Search for the cell housing the specified text and yield its (x, y) center coordinate. 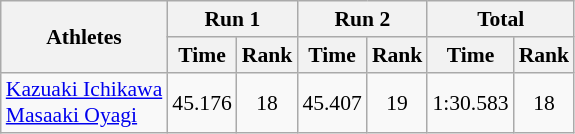
Kazuaki IchikawaMasaaki Oyagi (84, 102)
Athletes (84, 36)
Run 1 (232, 19)
45.407 (332, 102)
19 (398, 102)
Total (500, 19)
45.176 (202, 102)
1:30.583 (470, 102)
Run 2 (362, 19)
